Search for the cell housing the specified text and yield its (X, Y) center coordinate. 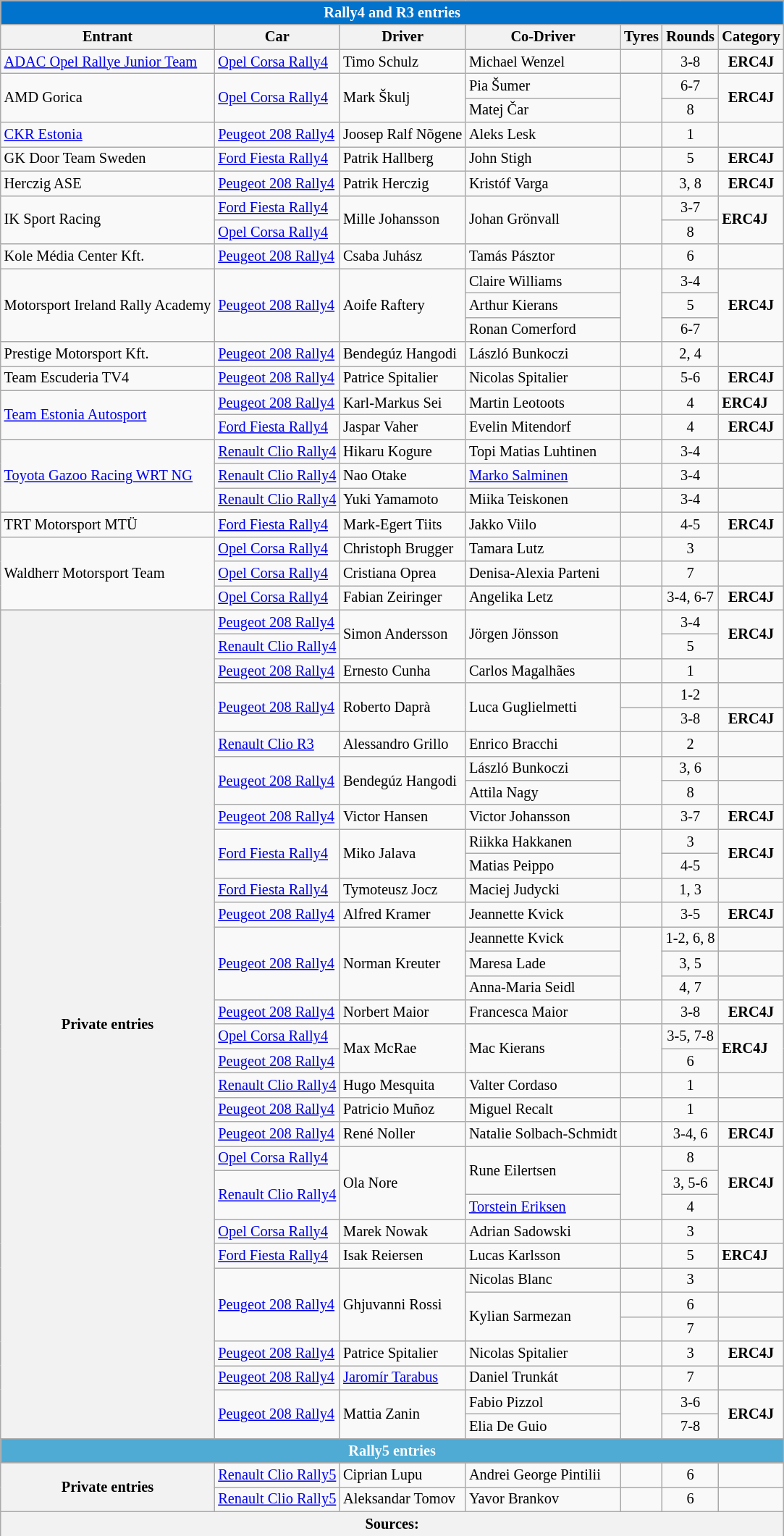
Fabian Zeiringer (402, 597)
Christoph Brugger (402, 549)
Daniel Trunkát (543, 1377)
Category (751, 37)
Tamás Pásztor (543, 256)
Anna-Maria Seidl (543, 988)
John Stigh (543, 159)
Norbert Maior (402, 1012)
ADAC Opel Rallye Junior Team (108, 62)
3, 5-6 (691, 1183)
Jaspar Vaher (402, 427)
Arthur Kierans (543, 305)
Riikka Hakkanen (543, 842)
Ola Nore (402, 1182)
Kristóf Varga (543, 183)
Torstein Eriksen (543, 1207)
Mattia Zanin (402, 1414)
Angelika Letz (543, 597)
Miguel Recalt (543, 1109)
Max McRae (402, 1049)
2, 4 (691, 354)
Herczig ASE (108, 183)
5-6 (691, 378)
Simon Andersson (402, 634)
Johan Grönvall (543, 220)
Kole Média Center Kft. (108, 256)
Mark Škulj (402, 97)
Alessandro Grillo (402, 744)
Jaromír Tarabus (402, 1377)
Michael Wenzel (543, 62)
Ghjuvanni Rossi (402, 1304)
Matias Peippo (543, 865)
Martin Leotoots (543, 403)
Kylian Sarmezan (543, 1317)
Ciprian Lupu (402, 1475)
Prestige Motorsport Kft. (108, 354)
Aleks Lesk (543, 135)
Tamara Lutz (543, 549)
Co-Driver (543, 37)
4, 7 (691, 988)
1-2, 6, 8 (691, 939)
Aleksandar Tomov (402, 1499)
3, 8 (691, 183)
Car (277, 37)
3-4, 6-7 (691, 597)
GK Door Team Sweden (108, 159)
Csaba Juhász (402, 256)
Mille Johansson (402, 220)
René Noller (402, 1134)
Claire Williams (543, 281)
Hikaru Kogure (402, 451)
AMD Gorica (108, 97)
Patrik Herczig (402, 183)
1, 3 (691, 890)
3, 5 (691, 963)
Natalie Solbach-Schmidt (543, 1134)
Norman Kreuter (402, 963)
Marko Salminen (543, 476)
1-2 (691, 695)
Isak Reiersen (402, 1256)
Evelin Mitendorf (543, 427)
Attila Nagy (543, 792)
Tymoteusz Jocz (402, 890)
Jörgen Jönsson (543, 634)
Patricio Muñoz (402, 1109)
Enrico Bracchi (543, 744)
Aoife Raftery (402, 306)
Fabio Pizzol (543, 1402)
Matej Čar (543, 110)
Cristiana Oprea (402, 573)
Alfred Kramer (402, 915)
Timo Schulz (402, 62)
Roberto Daprà (402, 707)
Valter Cordaso (543, 1085)
Andrei George Pintilii (543, 1475)
7-8 (691, 1426)
Driver (402, 37)
Jakko Viilo (543, 524)
Pia Šumer (543, 85)
Maciej Judycki (543, 890)
Rune Eilertsen (543, 1170)
Entrant (108, 37)
Motorsport Ireland Rally Academy (108, 306)
Yuki Yamamoto (402, 500)
Lucas Karlsson (543, 1256)
Hugo Mesquita (402, 1085)
Karl-Markus Sei (402, 403)
Team Estonia Autosport (108, 414)
Elia De Guio (543, 1426)
Topi Matias Luhtinen (543, 451)
Victor Johansson (543, 817)
Ronan Comerford (543, 330)
Francesca Maior (543, 1012)
3, 6 (691, 768)
Joosep Ralf Nõgene (402, 135)
3-6 (691, 1402)
TRT Motorsport MTÜ (108, 524)
Ernesto Cunha (402, 671)
Team Escuderia TV4 (108, 378)
Rally4 and R3 entries (392, 12)
Nicolas Blanc (543, 1280)
3-4, 6 (691, 1134)
Renault Clio R3 (277, 744)
Waldherr Motorsport Team (108, 574)
CKR Estonia (108, 135)
3-5, 7-8 (691, 1036)
Toyota Gazoo Racing WRT NG (108, 475)
Mac Kierans (543, 1049)
Victor Hansen (402, 817)
Maresa Lade (543, 963)
Nao Otake (402, 476)
Mark-Egert Tiits (402, 524)
Rally5 entries (392, 1451)
Patrik Hallberg (402, 159)
Luca Guglielmetti (543, 707)
Marek Nowak (402, 1231)
Carlos Magalhães (543, 671)
Adrian Sadowski (543, 1231)
3-5 (691, 915)
Miko Jalava (402, 853)
2 (691, 744)
Rounds (691, 37)
Yavor Brankov (543, 1499)
Tyres (641, 37)
Sources: (392, 1524)
Denisa-Alexia Parteni (543, 573)
IK Sport Racing (108, 220)
Miika Teiskonen (543, 500)
